Identify which cell holds the provided text, then report its (X, Y) central coordinate. 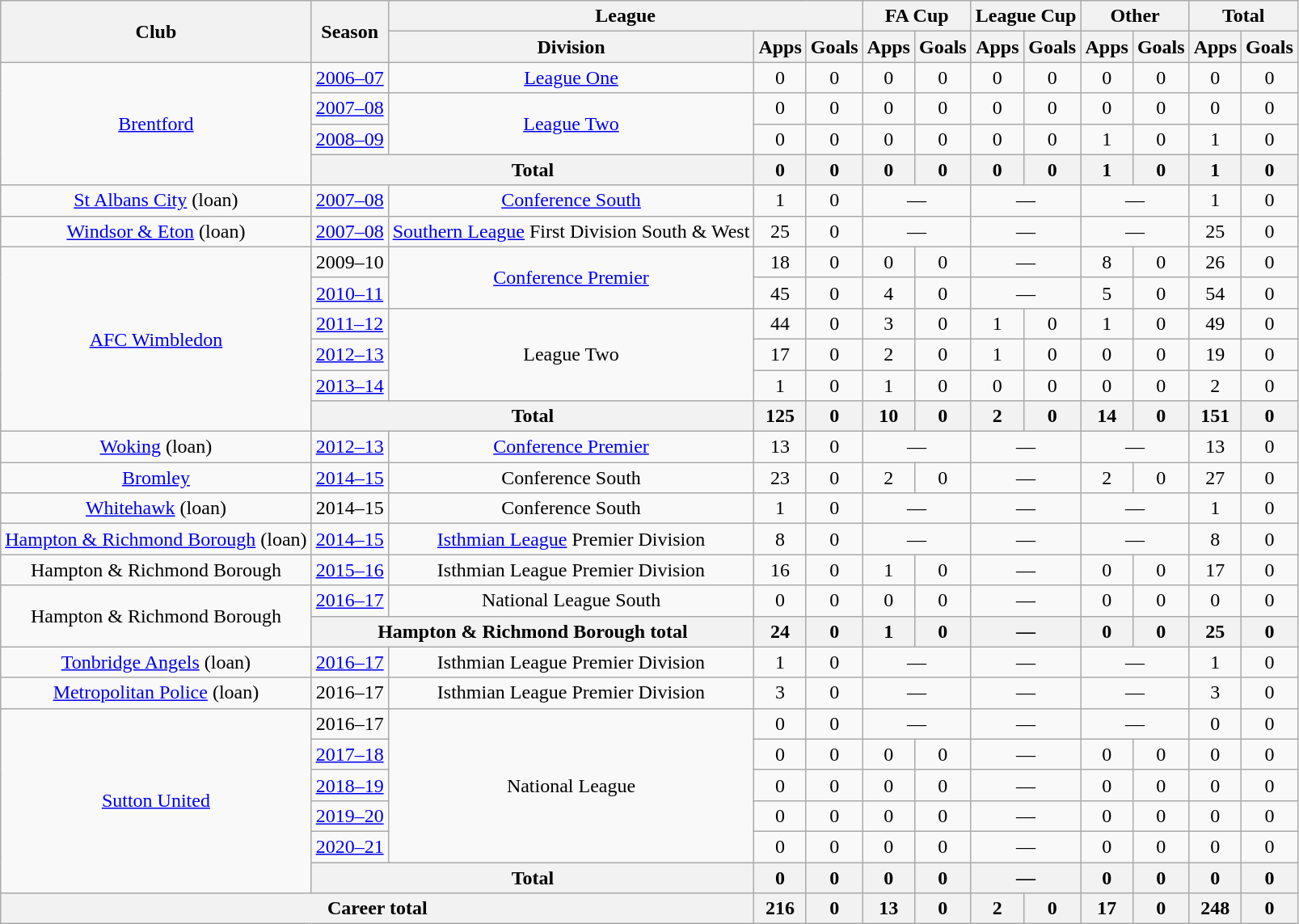
League (626, 16)
26 (1215, 262)
Division (571, 47)
Windsor & Eton (loan) (156, 231)
2010–11 (349, 293)
2015–16 (349, 570)
Woking (loan) (156, 447)
19 (1215, 354)
216 (780, 909)
2011–12 (349, 323)
2020–21 (349, 846)
5 (1107, 293)
2019–20 (349, 816)
St Albans City (loan) (156, 200)
23 (780, 478)
2018–19 (349, 785)
44 (780, 323)
248 (1215, 909)
125 (780, 416)
45 (780, 293)
Sutton United (156, 800)
League Cup (1026, 16)
10 (888, 416)
2009–10 (349, 262)
Club (156, 32)
League One (571, 78)
14 (1107, 416)
Hampton & Richmond Borough total (533, 631)
National League South (571, 601)
49 (1215, 323)
Tonbridge Angels (loan) (156, 662)
Hampton & Richmond Borough (loan) (156, 539)
Whitehawk (loan) (156, 508)
Bromley (156, 478)
27 (1215, 478)
16 (780, 570)
Southern League First Division South & West (571, 231)
Career total (377, 909)
2008–09 (349, 139)
4 (888, 293)
Season (349, 32)
Other (1135, 16)
National League (571, 785)
18 (780, 262)
24 (780, 631)
AFC Wimbledon (156, 339)
2017–18 (349, 754)
FA Cup (917, 16)
2006–07 (349, 78)
54 (1215, 293)
2013–14 (349, 386)
Brentford (156, 124)
Metropolitan Police (loan) (156, 693)
151 (1215, 416)
